Pinpoint the cell where the given text exists, returning its [x, y] midpoint coordinate. 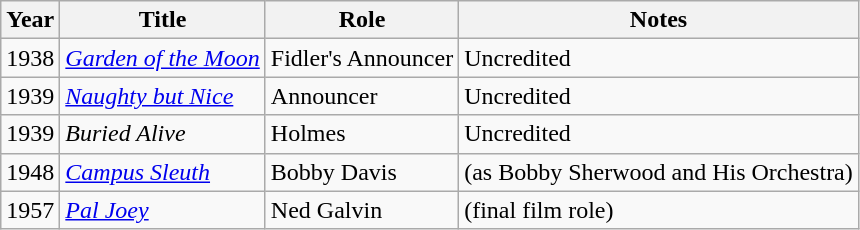
Title [162, 20]
Fidler's Announcer [362, 58]
Pal Joey [162, 210]
1957 [30, 210]
Naughty but Nice [162, 96]
1938 [30, 58]
Notes [659, 20]
Holmes [362, 134]
(as Bobby Sherwood and His Orchestra) [659, 172]
Announcer [362, 96]
Bobby Davis [362, 172]
1948 [30, 172]
Campus Sleuth [162, 172]
Buried Alive [162, 134]
Garden of the Moon [162, 58]
Role [362, 20]
Year [30, 20]
(final film role) [659, 210]
Ned Galvin [362, 210]
